Identify which cell holds the provided text, then report its [x, y] central coordinate. 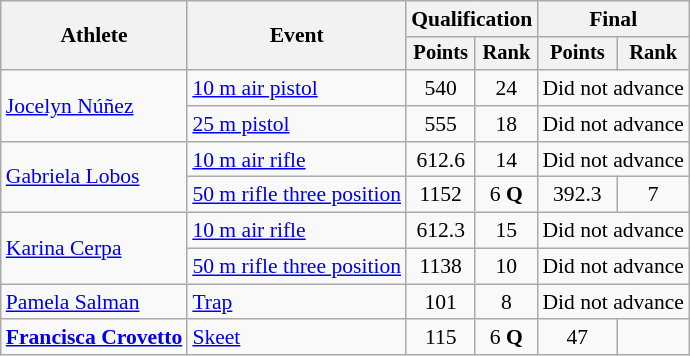
Karina Cerpa [94, 248]
392.3 [577, 195]
24 [506, 88]
1152 [440, 195]
555 [440, 124]
Pamela Salman [94, 302]
10 m air pistol [296, 88]
540 [440, 88]
115 [440, 338]
7 [653, 195]
10 [506, 267]
15 [506, 231]
Qualification [472, 19]
1138 [440, 267]
612.6 [440, 160]
Jocelyn Núñez [94, 106]
Trap [296, 302]
612.3 [440, 231]
Athlete [94, 36]
Final [613, 19]
Event [296, 36]
14 [506, 160]
Francisca Crovetto [94, 338]
25 m pistol [296, 124]
Gabriela Lobos [94, 178]
47 [577, 338]
101 [440, 302]
Skeet [296, 338]
8 [506, 302]
18 [506, 124]
